Return (X, Y) of the center of cell containing provided text 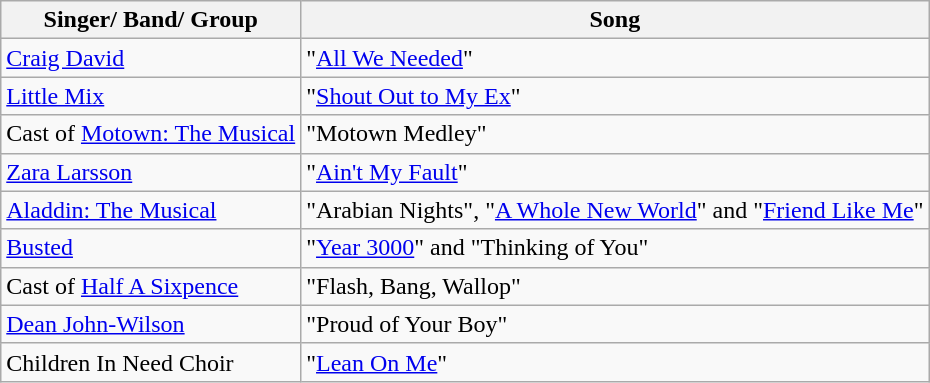
Dean John-Wilson (151, 324)
"Proud of Your Boy" (615, 324)
"Motown Medley" (615, 134)
Little Mix (151, 96)
"Flash, Bang, Wallop" (615, 286)
"Arabian Nights", "A Whole New World" and "Friend Like Me" (615, 210)
Singer/ Band/ Group (151, 20)
"Year 3000" and "Thinking of You" (615, 248)
Children In Need Choir (151, 362)
Zara Larsson (151, 172)
Craig David (151, 58)
Busted (151, 248)
"All We Needed" (615, 58)
"Shout Out to My Ex" (615, 96)
Cast of Half A Sixpence (151, 286)
Cast of Motown: The Musical (151, 134)
Song (615, 20)
Aladdin: The Musical (151, 210)
"Lean On Me" (615, 362)
"Ain't My Fault" (615, 172)
